Identify which cell holds the provided text, then report its [x, y] central coordinate. 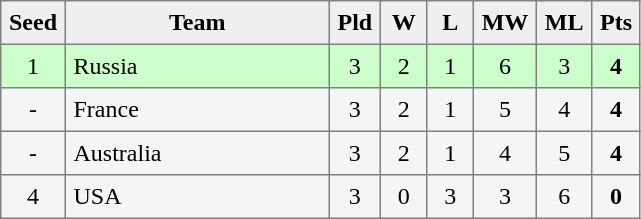
Pts [616, 23]
Pld [354, 23]
Australia [197, 153]
Seed [33, 23]
W [403, 23]
Russia [197, 66]
USA [197, 197]
MW [504, 23]
ML [564, 23]
L [450, 23]
Team [197, 23]
France [197, 110]
